Extract the (x, y) coordinate from the center of the cell holding the provided text.  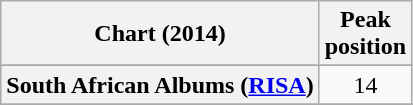
14 (365, 85)
Peakposition (365, 34)
South African Albums (RISA) (160, 85)
Chart (2014) (160, 34)
